Provide the [x, y] coordinate of the cell's center where the given text is located.  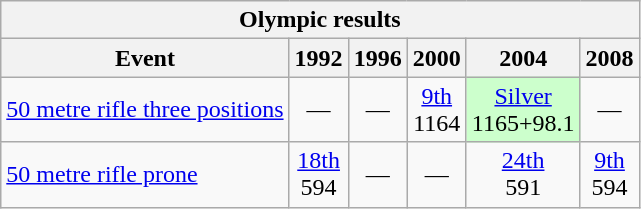
1992 [318, 58]
Event [145, 58]
2008 [610, 58]
Olympic results [320, 20]
9th1164 [436, 110]
9th594 [610, 174]
1996 [378, 58]
Silver1165+98.1 [523, 110]
50 metre rifle three positions [145, 110]
24th591 [523, 174]
2000 [436, 58]
18th594 [318, 174]
50 metre rifle prone [145, 174]
2004 [523, 58]
